Extract the (X, Y) coordinate from the center of the cell holding the provided text.  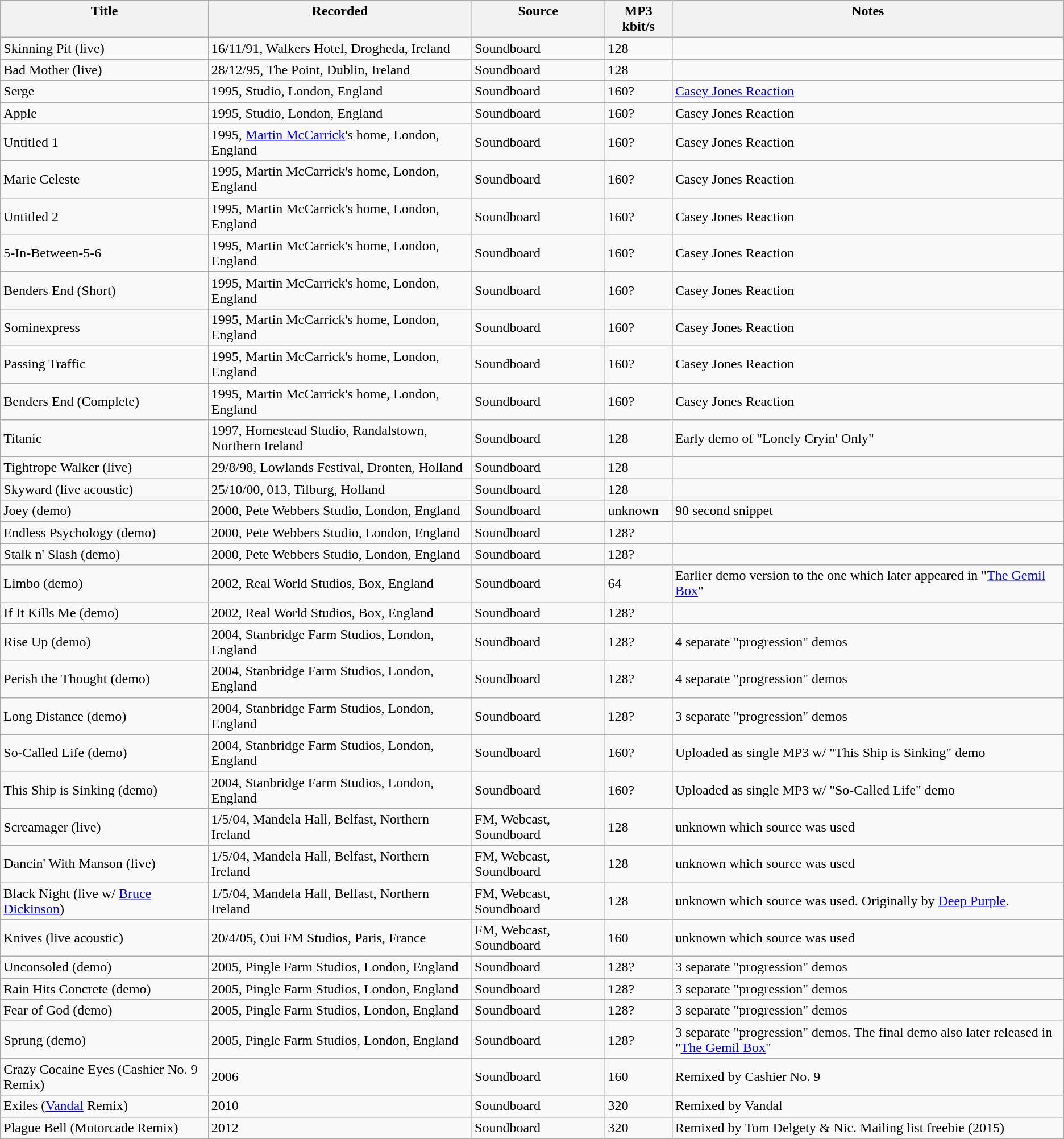
unknown (638, 511)
Uploaded as single MP3 w/ "This Ship is Sinking" demo (867, 753)
Sominexpress (105, 327)
Screamager (live) (105, 826)
Source (538, 19)
Earlier demo version to the one which later appeared in "The Gemil Box" (867, 583)
64 (638, 583)
Skinning Pit (live) (105, 48)
Early demo of "Lonely Cryin' Only" (867, 439)
Marie Celeste (105, 180)
25/10/00, 013, Tilburg, Holland (340, 489)
Titanic (105, 439)
MP3 kbit/s (638, 19)
Rise Up (demo) (105, 642)
Joey (demo) (105, 511)
Remixed by Tom Delgety & Nic. Mailing list freebie (2015) (867, 1128)
Dancin' With Manson (live) (105, 864)
This Ship is Sinking (demo) (105, 790)
Benders End (Short) (105, 290)
Uploaded as single MP3 w/ "So-Called Life" demo (867, 790)
Fear of God (demo) (105, 1011)
Limbo (demo) (105, 583)
Exiles (Vandal Remix) (105, 1106)
Remixed by Cashier No. 9 (867, 1076)
Endless Psychology (demo) (105, 533)
unknown which source was used. Originally by Deep Purple. (867, 900)
2010 (340, 1106)
Crazy Cocaine Eyes (Cashier No. 9 Remix) (105, 1076)
16/11/91, Walkers Hotel, Drogheda, Ireland (340, 48)
Apple (105, 113)
1997, Homestead Studio, Randalstown, Northern Ireland (340, 439)
Long Distance (demo) (105, 716)
Plague Bell (Motorcade Remix) (105, 1128)
Untitled 1 (105, 142)
Skyward (live acoustic) (105, 489)
So-Called Life (demo) (105, 753)
90 second snippet (867, 511)
Notes (867, 19)
28/12/95, The Point, Dublin, Ireland (340, 70)
Untitled 2 (105, 216)
Benders End (Complete) (105, 401)
Title (105, 19)
Recorded (340, 19)
Sprung (demo) (105, 1040)
Rain Hits Concrete (demo) (105, 989)
Remixed by Vandal (867, 1106)
Knives (live acoustic) (105, 938)
2006 (340, 1076)
2012 (340, 1128)
Stalk n' Slash (demo) (105, 554)
Tightrope Walker (live) (105, 468)
Unconsoled (demo) (105, 967)
Black Night (live w/ Bruce Dickinson) (105, 900)
29/8/98, Lowlands Festival, Dronten, Holland (340, 468)
20/4/05, Oui FM Studios, Paris, France (340, 938)
Passing Traffic (105, 364)
If It Kills Me (demo) (105, 613)
Bad Mother (live) (105, 70)
3 separate "progression" demos. The final demo also later released in "The Gemil Box" (867, 1040)
Serge (105, 92)
5-In-Between-5-6 (105, 253)
Perish the Thought (demo) (105, 679)
